Provide the [x, y] coordinate of the cell's center where the given text is located.  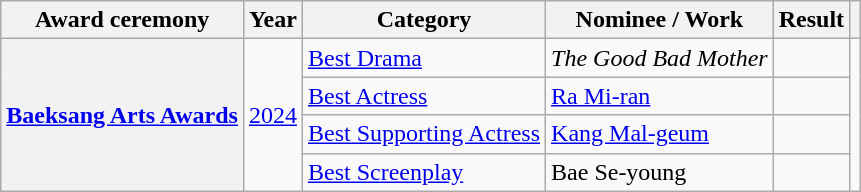
The Good Bad Mother [660, 58]
Year [272, 20]
Best Actress [424, 96]
Best Supporting Actress [424, 134]
2024 [272, 115]
Kang Mal-geum [660, 134]
Baeksang Arts Awards [122, 115]
Award ceremony [122, 20]
Bae Se-young [660, 172]
Best Screenplay [424, 172]
Result [811, 20]
Category [424, 20]
Ra Mi-ran [660, 96]
Nominee / Work [660, 20]
Best Drama [424, 58]
